Pinpoint the cell where the given text exists, returning its (X, Y) midpoint coordinate. 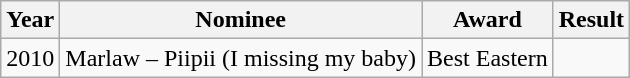
Result (591, 20)
2010 (30, 58)
Marlaw – Piipii (I missing my baby) (241, 58)
Best Eastern (488, 58)
Nominee (241, 20)
Award (488, 20)
Year (30, 20)
